Detect which cell encompasses the target text, then output its (X, Y) center coordinate. 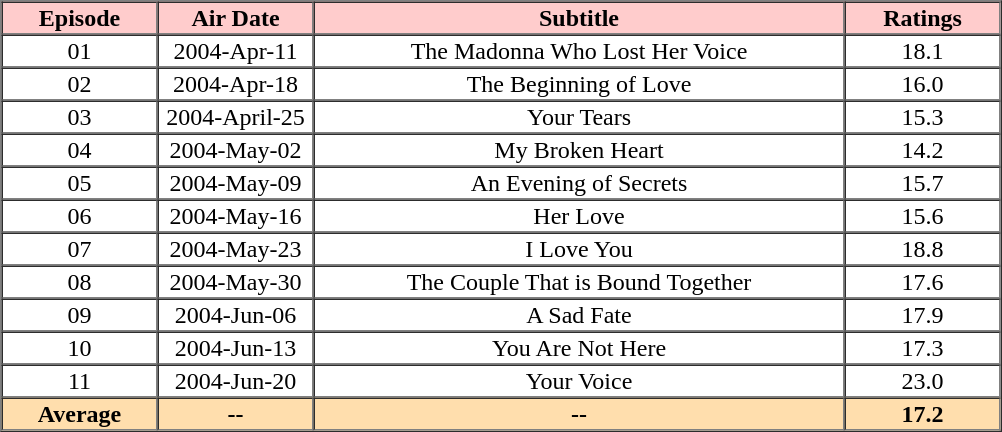
Your Voice (580, 380)
15.6 (922, 216)
Average (80, 414)
11 (80, 380)
2004-May-02 (236, 150)
2004-May-23 (236, 248)
01 (80, 50)
Episode (80, 18)
2004-May-16 (236, 216)
03 (80, 116)
2004-Apr-11 (236, 50)
Air Date (236, 18)
2004-Jun-13 (236, 348)
Her Love (580, 216)
05 (80, 182)
17.3 (922, 348)
18.1 (922, 50)
2004-Jun-06 (236, 314)
06 (80, 216)
17.9 (922, 314)
The Couple That is Bound Together (580, 282)
Your Tears (580, 116)
The Beginning of Love (580, 84)
You Are Not Here (580, 348)
08 (80, 282)
2004-April-25 (236, 116)
The Madonna Who Lost Her Voice (580, 50)
18.8 (922, 248)
04 (80, 150)
I Love You (580, 248)
16.0 (922, 84)
15.3 (922, 116)
17.2 (922, 414)
07 (80, 248)
2004-Apr-18 (236, 84)
2004-May-30 (236, 282)
2004-May-09 (236, 182)
10 (80, 348)
2004-Jun-20 (236, 380)
Subtitle (580, 18)
23.0 (922, 380)
My Broken Heart (580, 150)
14.2 (922, 150)
17.6 (922, 282)
02 (80, 84)
A Sad Fate (580, 314)
An Evening of Secrets (580, 182)
15.7 (922, 182)
Ratings (922, 18)
09 (80, 314)
